Return the [x, y] coordinate for the center point of the cell that contains the specified text.  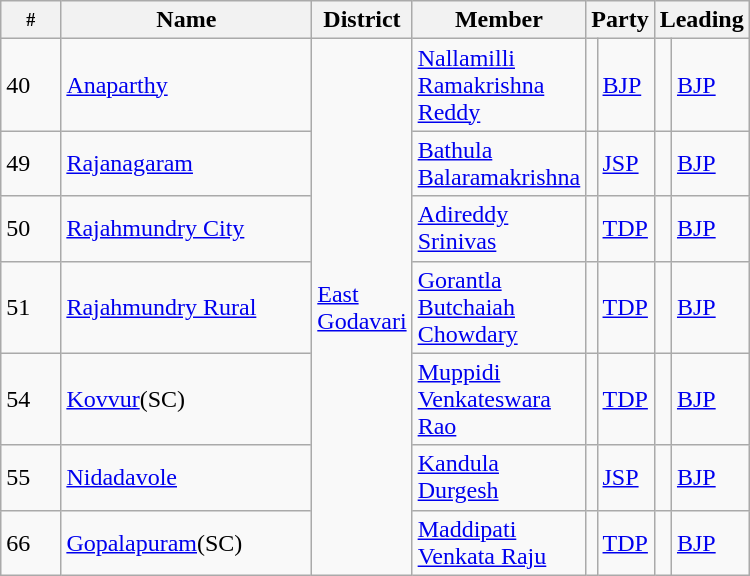
Bathula Balaramakrishna [499, 164]
49 [31, 164]
55 [31, 478]
District [362, 20]
Gopalapuram(SC) [186, 542]
Kovvur(SC) [186, 399]
Member [499, 20]
Kandula Durgesh [499, 478]
Gorantla Butchaiah Chowdary [499, 307]
Party [620, 20]
Rajanagaram [186, 164]
Anaparthy [186, 85]
40 [31, 85]
Nallamilli Ramakrishna Reddy [499, 85]
East Godavari [362, 307]
Rajahmundry City [186, 228]
Nidadavole [186, 478]
Rajahmundry Rural [186, 307]
50 [31, 228]
Leading [702, 20]
Adireddy Srinivas [499, 228]
51 [31, 307]
Maddipati Venkata Raju [499, 542]
Name [186, 20]
Muppidi Venkateswara Rao [499, 399]
# [31, 20]
54 [31, 399]
66 [31, 542]
